Search for the cell housing the specified text and yield its (X, Y) center coordinate. 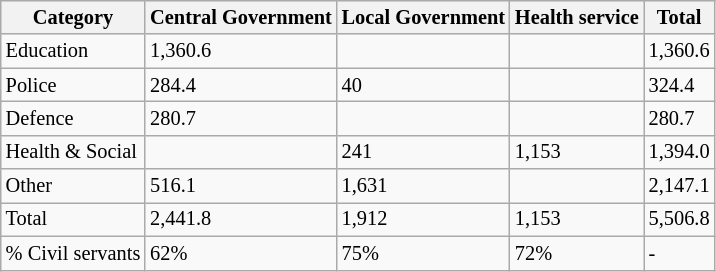
2,147.1 (680, 186)
62% (240, 253)
1,912 (424, 219)
Other (73, 186)
Education (73, 51)
75% (424, 253)
Category (73, 17)
40 (424, 85)
72% (577, 253)
516.1 (240, 186)
1,631 (424, 186)
- (680, 253)
Central Government (240, 17)
Police (73, 85)
2,441.8 (240, 219)
Health & Social (73, 152)
Defence (73, 118)
Local Government (424, 17)
1,394.0 (680, 152)
% Civil servants (73, 253)
Health service (577, 17)
5,506.8 (680, 219)
284.4 (240, 85)
241 (424, 152)
324.4 (680, 85)
